Return (X, Y) of the center of cell containing provided text 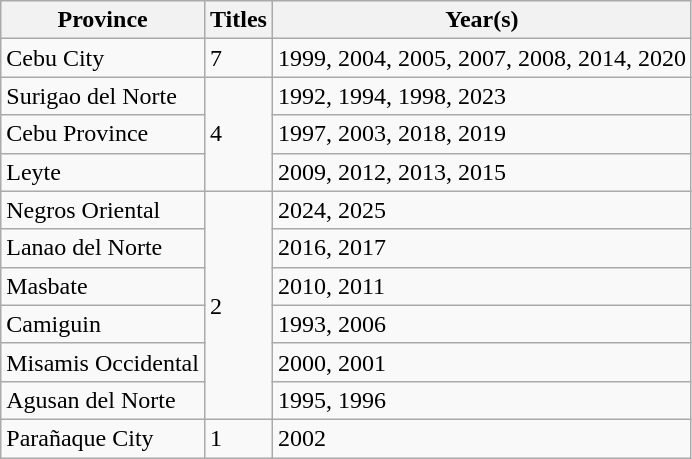
Parañaque City (103, 438)
2000, 2001 (482, 362)
1 (238, 438)
Year(s) (482, 20)
7 (238, 58)
1995, 1996 (482, 400)
Province (103, 20)
Leyte (103, 172)
Surigao del Norte (103, 96)
Misamis Occidental (103, 362)
2009, 2012, 2013, 2015 (482, 172)
2002 (482, 438)
Lanao del Norte (103, 248)
Cebu City (103, 58)
Titles (238, 20)
4 (238, 134)
1999, 2004, 2005, 2007, 2008, 2014, 2020 (482, 58)
1992, 1994, 1998, 2023 (482, 96)
1993, 2006 (482, 324)
2016, 2017 (482, 248)
Negros Oriental (103, 210)
Camiguin (103, 324)
2010, 2011 (482, 286)
Cebu Province (103, 134)
1997, 2003, 2018, 2019 (482, 134)
Masbate (103, 286)
2 (238, 305)
2024, 2025 (482, 210)
Agusan del Norte (103, 400)
